Locate the cell with the specified text and output its [x, y] center coordinate. 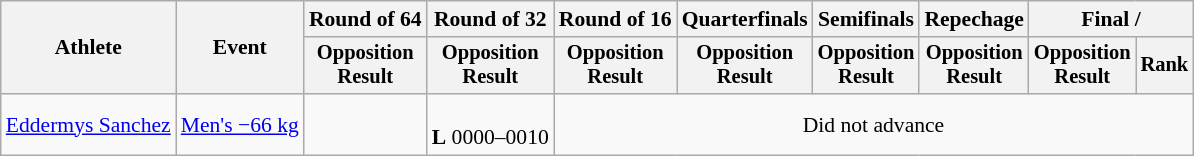
Quarterfinals [745, 19]
Round of 16 [616, 19]
Semifinals [866, 19]
Round of 32 [490, 19]
Event [240, 48]
Men's −66 kg [240, 124]
Athlete [88, 48]
Eddermys Sanchez [88, 124]
Did not advance [874, 124]
L 0000–0010 [490, 124]
Repechage [974, 19]
Final / [1111, 19]
Rank [1165, 66]
Round of 64 [366, 19]
